Determine the [X, Y] coordinate at the center of the cell enclosing the given text.  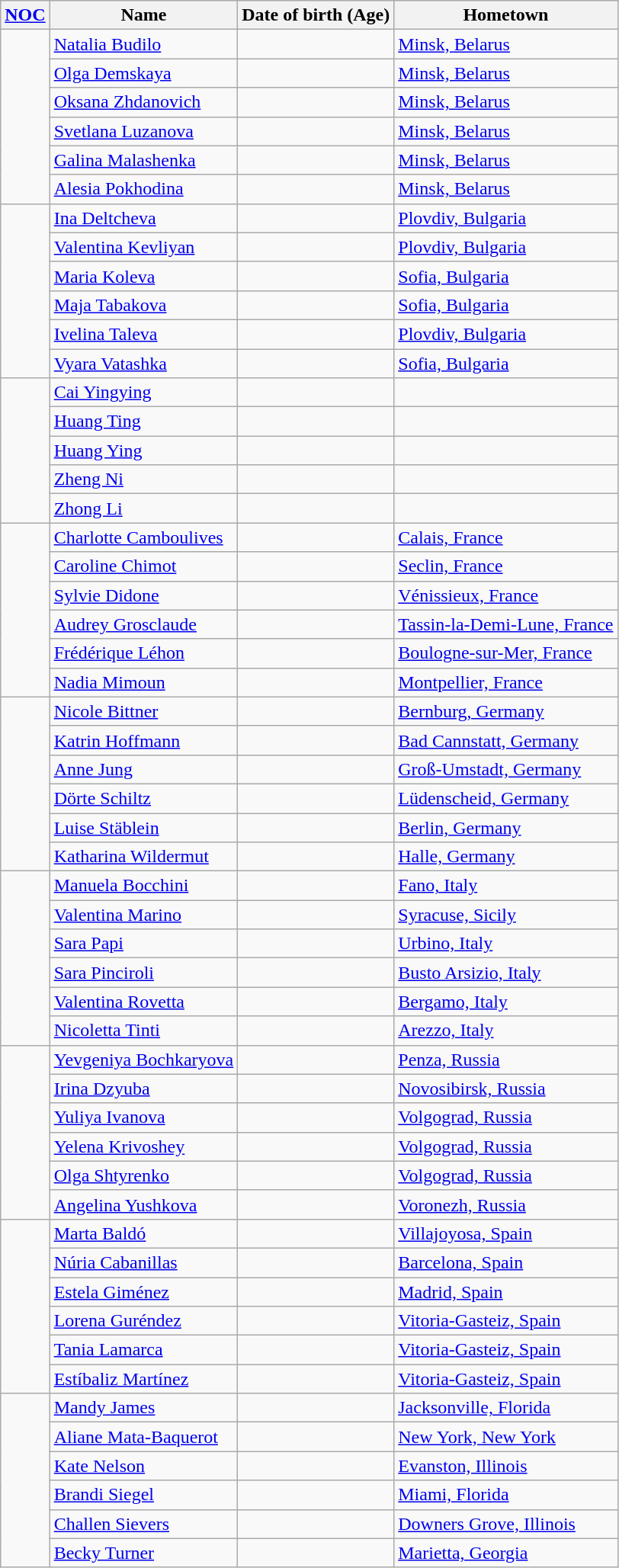
Lorena Guréndez [143, 1321]
Name [143, 15]
Mandy James [143, 1408]
Alesia Pokhodina [143, 189]
Anne Jung [143, 769]
Novosibirsk, Russia [506, 1089]
Svetlana Luzanova [143, 131]
Yelena Krivoshey [143, 1146]
Nadia Mimoun [143, 682]
Frédérique Léhon [143, 653]
Vénissieux, France [506, 595]
Galina Malashenka [143, 160]
Valentina Rovetta [143, 1002]
Katharina Wildermut [143, 857]
Voronezh, Russia [506, 1204]
Valentina Marino [143, 915]
Groß-Umstadt, Germany [506, 769]
Huang Ting [143, 422]
Berlin, Germany [506, 827]
Evanston, Illinois [506, 1466]
Dörte Schiltz [143, 798]
Brandi Siegel [143, 1495]
Ivelina Taleva [143, 334]
Estíbaliz Martínez [143, 1379]
NOC [25, 15]
Audrey Grosclaude [143, 624]
Lüdenscheid, Germany [506, 798]
Urbino, Italy [506, 944]
Valentina Kevliyan [143, 247]
Date of birth (Age) [316, 15]
Manuela Bocchini [143, 886]
Cai Yingying [143, 393]
Yevgeniya Bochkaryova [143, 1060]
Olga Demskaya [143, 73]
Calais, France [506, 537]
Barcelona, Spain [506, 1262]
Ina Deltcheva [143, 218]
Tassin-la-Demi-Lune, France [506, 624]
New York, New York [506, 1437]
Madrid, Spain [506, 1292]
Seclin, France [506, 566]
Caroline Chimot [143, 566]
Marietta, Georgia [506, 1553]
Sara Papi [143, 944]
Maria Koleva [143, 276]
Nicoletta Tinti [143, 1031]
Syracuse, Sicily [506, 915]
Boulogne-sur-Mer, France [506, 653]
Oksana Zhdanovich [143, 102]
Halle, Germany [506, 857]
Estela Giménez [143, 1292]
Montpellier, France [506, 682]
Becky Turner [143, 1553]
Sylvie Didone [143, 595]
Downers Grove, Illinois [506, 1524]
Núria Cabanillas [143, 1262]
Nicole Bittner [143, 711]
Olga Shtyrenko [143, 1175]
Yuliya Ivanova [143, 1117]
Zhong Li [143, 508]
Natalia Budilo [143, 44]
Villajoyosa, Spain [506, 1233]
Irina Dzyuba [143, 1089]
Bad Cannstatt, Germany [506, 740]
Fano, Italy [506, 886]
Bergamo, Italy [506, 1002]
Bernburg, Germany [506, 711]
Penza, Russia [506, 1060]
Jacksonville, Florida [506, 1408]
Charlotte Camboulives [143, 537]
Miami, Florida [506, 1495]
Kate Nelson [143, 1466]
Huang Ying [143, 451]
Marta Baldó [143, 1233]
Maja Tabakova [143, 305]
Aliane Mata-Baquerot [143, 1437]
Katrin Hoffmann [143, 740]
Luise Stäblein [143, 827]
Busto Arsizio, Italy [506, 973]
Arezzo, Italy [506, 1031]
Hometown [506, 15]
Angelina Yushkova [143, 1204]
Zheng Ni [143, 479]
Vyara Vatashka [143, 364]
Challen Sievers [143, 1524]
Tania Lamarca [143, 1350]
Sara Pinciroli [143, 973]
